Pinpoint the cell where the given text exists, returning its [X, Y] midpoint coordinate. 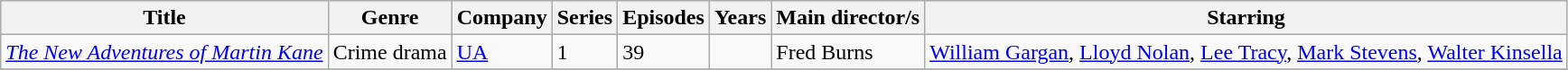
Episodes [664, 18]
Starring [1246, 18]
Series [584, 18]
Main director/s [848, 18]
Years [740, 18]
Company [502, 18]
39 [664, 52]
1 [584, 52]
Fred Burns [848, 52]
UA [502, 52]
Title [164, 18]
The New Adventures of Martin Kane [164, 52]
William Gargan, Lloyd Nolan, Lee Tracy, Mark Stevens, Walter Kinsella [1246, 52]
Crime drama [390, 52]
Genre [390, 18]
